Identify which cell holds the provided text, then report its (x, y) central coordinate. 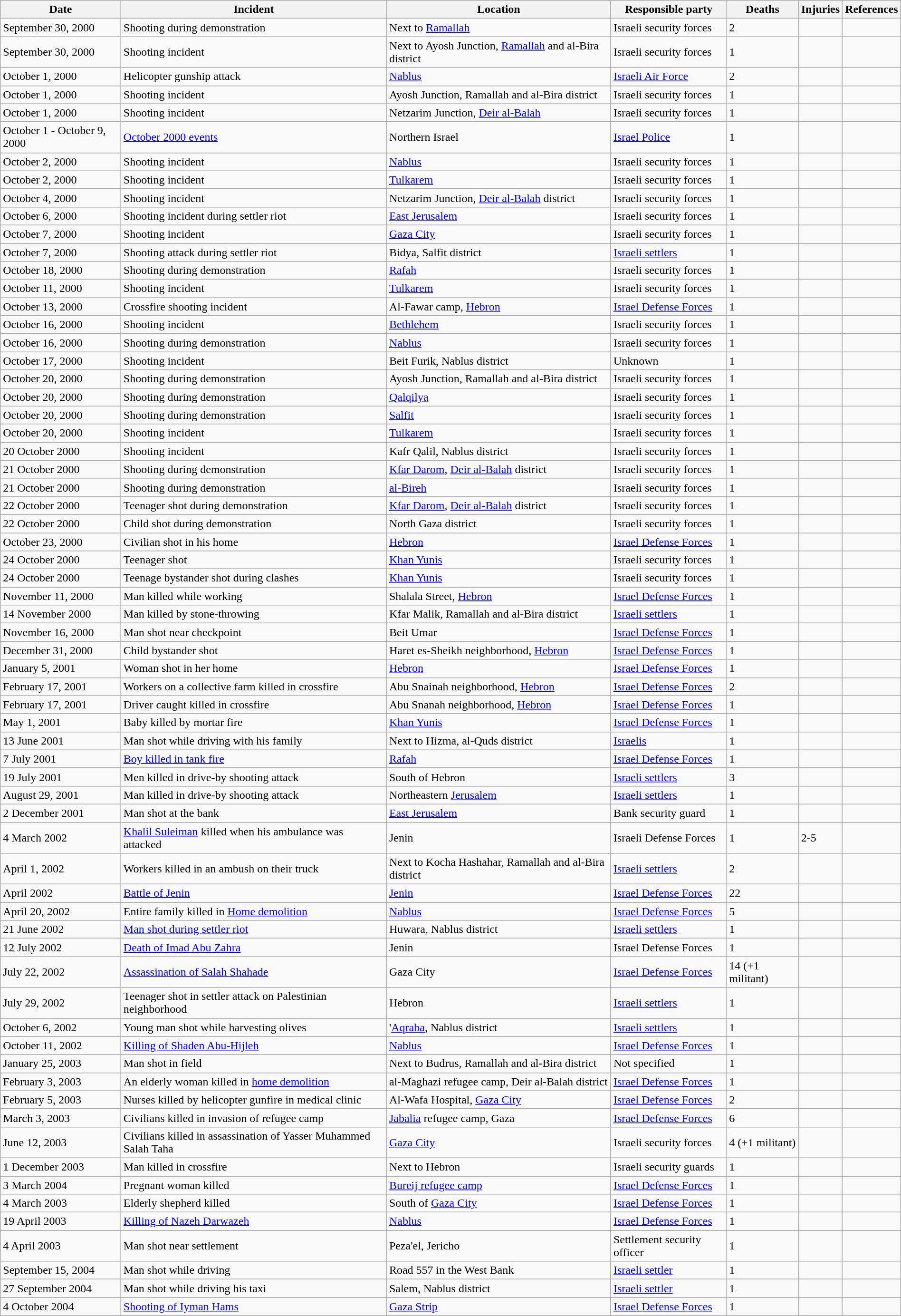
al-Maghazi refugee camp, Deir al-Balah district (498, 1082)
Woman shot in her home (254, 668)
Beit Furik, Nablus district (498, 361)
Netzarim Junction, Deir al-Balah district (498, 198)
July 29, 2002 (61, 1003)
Northeastern Jerusalem (498, 795)
Assassination of Salah Shahade (254, 972)
12 July 2002 (61, 948)
3 (763, 777)
Man shot near checkpoint (254, 632)
13 June 2001 (61, 741)
Abu Snainah neighborhood, Hebron (498, 687)
January 5, 2001 (61, 668)
Haret es-Sheikh neighborhood, Hebron (498, 650)
April 20, 2002 (61, 911)
Northern Israel (498, 137)
14 November 2000 (61, 614)
Next to Ramallah (498, 28)
March 3, 2003 (61, 1118)
Beit Umar (498, 632)
Man killed by stone-throwing (254, 614)
Teenage bystander shot during clashes (254, 578)
'Aqraba, Nablus district (498, 1027)
References (872, 10)
October 2000 events (254, 137)
Huwara, Nablus district (498, 929)
Man killed in drive-by shooting attack (254, 795)
Driver caught killed in crossfire (254, 705)
Teenager shot in settler attack on Palestinian neighborhood (254, 1003)
Qalqilya (498, 397)
Next to Hebron (498, 1167)
Shalala Street, Hebron (498, 596)
October 18, 2000 (61, 271)
November 11, 2000 (61, 596)
October 6, 2000 (61, 216)
4 March 2003 (61, 1203)
October 23, 2000 (61, 542)
October 11, 2000 (61, 289)
Men killed in drive-by shooting attack (254, 777)
Bidya, Salfit district (498, 252)
Pregnant woman killed (254, 1185)
21 June 2002 (61, 929)
Gaza Strip (498, 1306)
Child bystander shot (254, 650)
Israelis (668, 741)
Shooting of Iyman Hams (254, 1306)
November 16, 2000 (61, 632)
Man shot during settler riot (254, 929)
Man shot while driving with his family (254, 741)
27 September 2004 (61, 1288)
4 March 2002 (61, 838)
al-Bireh (498, 487)
6 (763, 1118)
22 (763, 893)
Workers on a collective farm killed in crossfire (254, 687)
Road 557 in the West Bank (498, 1270)
Unknown (668, 361)
Shooting attack during settler riot (254, 252)
7 July 2001 (61, 759)
Not specified (668, 1064)
North Gaza district (498, 523)
Bethlehem (498, 325)
Man shot in field (254, 1064)
Man shot while driving his taxi (254, 1288)
Peza'el, Jericho (498, 1246)
Kfar Malik, Ramallah and al-Bira district (498, 614)
Bureij refugee camp (498, 1185)
Next to Hizma, al-Quds district (498, 741)
Crossfire shooting incident (254, 307)
Israeli Air Force (668, 77)
Settlement security officer (668, 1246)
Man shot while driving (254, 1270)
Civilian shot in his home (254, 542)
Bank security guard (668, 813)
April 1, 2002 (61, 869)
1 December 2003 (61, 1167)
Killing of Shaden Abu-Hijleh (254, 1045)
February 3, 2003 (61, 1082)
Man shot near settlement (254, 1246)
Al-Fawar camp, Hebron (498, 307)
Death of Imad Abu Zahra (254, 948)
Location (498, 10)
South of Gaza City (498, 1203)
Next to Ayosh Junction, Ramallah and al-Bira district (498, 52)
April 2002 (61, 893)
4 April 2003 (61, 1246)
Civilians killed in invasion of refugee camp (254, 1118)
October 13, 2000 (61, 307)
20 October 2000 (61, 451)
Boy killed in tank fire (254, 759)
Netzarim Junction, Deir al-Balah (498, 113)
January 25, 2003 (61, 1064)
Child shot during demonstration (254, 523)
Israeli security guards (668, 1167)
Kafr Qalil, Nablus district (498, 451)
Jabalia refugee camp, Gaza (498, 1118)
14 (+1 militant) (763, 972)
Israel Police (668, 137)
4 (+1 militant) (763, 1142)
September 15, 2004 (61, 1270)
Salem, Nablus district (498, 1288)
Al-Wafa Hospital, Gaza City (498, 1100)
Entire family killed in Home demolition (254, 911)
Man killed while working (254, 596)
Teenager shot (254, 560)
3 March 2004 (61, 1185)
2 December 2001 (61, 813)
Baby killed by mortar fire (254, 723)
Salfit (498, 415)
5 (763, 911)
Israeli Defense Forces (668, 838)
Next to Kocha Hashahar, Ramallah and al-Bira district (498, 869)
December 31, 2000 (61, 650)
Civilians killed in assassination of Yasser Muhammed Salah Taha (254, 1142)
February 5, 2003 (61, 1100)
June 12, 2003 (61, 1142)
October 1 - October 9, 2000 (61, 137)
October 4, 2000 (61, 198)
Killing of Nazeh Darwazeh (254, 1221)
19 July 2001 (61, 777)
Man killed in crossfire (254, 1167)
Khalil Suleiman killed when his ambulance was attacked (254, 838)
Incident (254, 10)
October 11, 2002 (61, 1045)
Elderly shepherd killed (254, 1203)
August 29, 2001 (61, 795)
October 17, 2000 (61, 361)
Date (61, 10)
Teenager shot during demonstration (254, 505)
May 1, 2001 (61, 723)
Responsible party (668, 10)
July 22, 2002 (61, 972)
An elderly woman killed in home demolition (254, 1082)
Next to Budrus, Ramallah and al-Bira district (498, 1064)
Battle of Jenin (254, 893)
Shooting incident during settler riot (254, 216)
Abu Snanah neighborhood, Hebron (498, 705)
4 October 2004 (61, 1306)
Workers killed in an ambush on their truck (254, 869)
Helicopter gunship attack (254, 77)
October 6, 2002 (61, 1027)
South of Hebron (498, 777)
Deaths (763, 10)
Man shot at the bank (254, 813)
Injuries (820, 10)
19 April 2003 (61, 1221)
2-5 (820, 838)
Nurses killed by helicopter gunfire in medical clinic (254, 1100)
Young man shot while harvesting olives (254, 1027)
